Extract the (x, y) coordinate from the center of the cell holding the provided text.  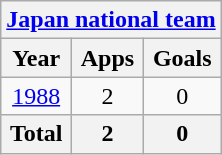
Goals (182, 58)
Year (36, 58)
Apps (108, 58)
Japan national team (111, 20)
1988 (36, 96)
Total (36, 134)
